Find where the given text appears and provide that cell's center as (X, Y) coordinate. 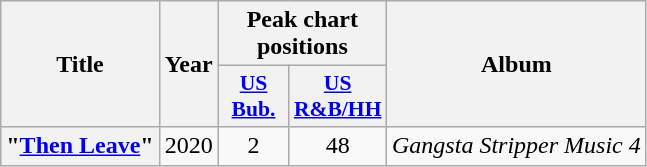
2020 (188, 146)
48 (338, 146)
US R&B/HH (338, 96)
US Bub. (254, 96)
2 (254, 146)
Title (80, 64)
Gangsta Stripper Music 4 (517, 146)
Peak chart positions (302, 34)
Year (188, 64)
"Then Leave" (80, 146)
Album (517, 64)
